For the text-containing cell, return its midpoint in [x, y] coordinate format. 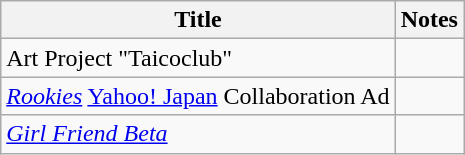
Art Project "Taicoclub" [198, 58]
Notes [429, 20]
Title [198, 20]
Girl Friend Beta [198, 134]
Rookies Yahoo! Japan Collaboration Ad [198, 96]
